Locate the cell with the specified text and output its [X, Y] center coordinate. 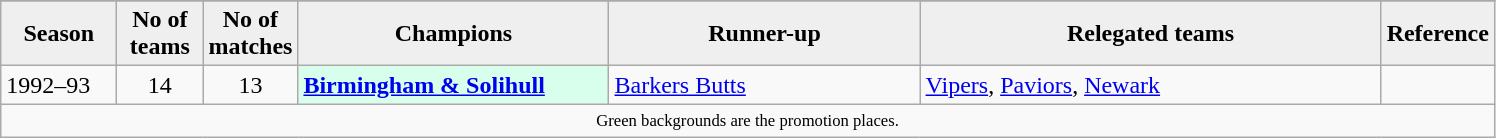
Birmingham & Solihull [454, 85]
No of teams [160, 34]
13 [250, 85]
Barkers Butts [764, 85]
Season [59, 34]
No of matches [250, 34]
Green backgrounds are the promotion places. [748, 120]
1992–93 [59, 85]
Relegated teams [1150, 34]
Champions [454, 34]
Reference [1438, 34]
14 [160, 85]
Vipers, Paviors, Newark [1150, 85]
Runner-up [764, 34]
